Scan for the cell matching the given text and deliver its (X, Y) coordinate at center. 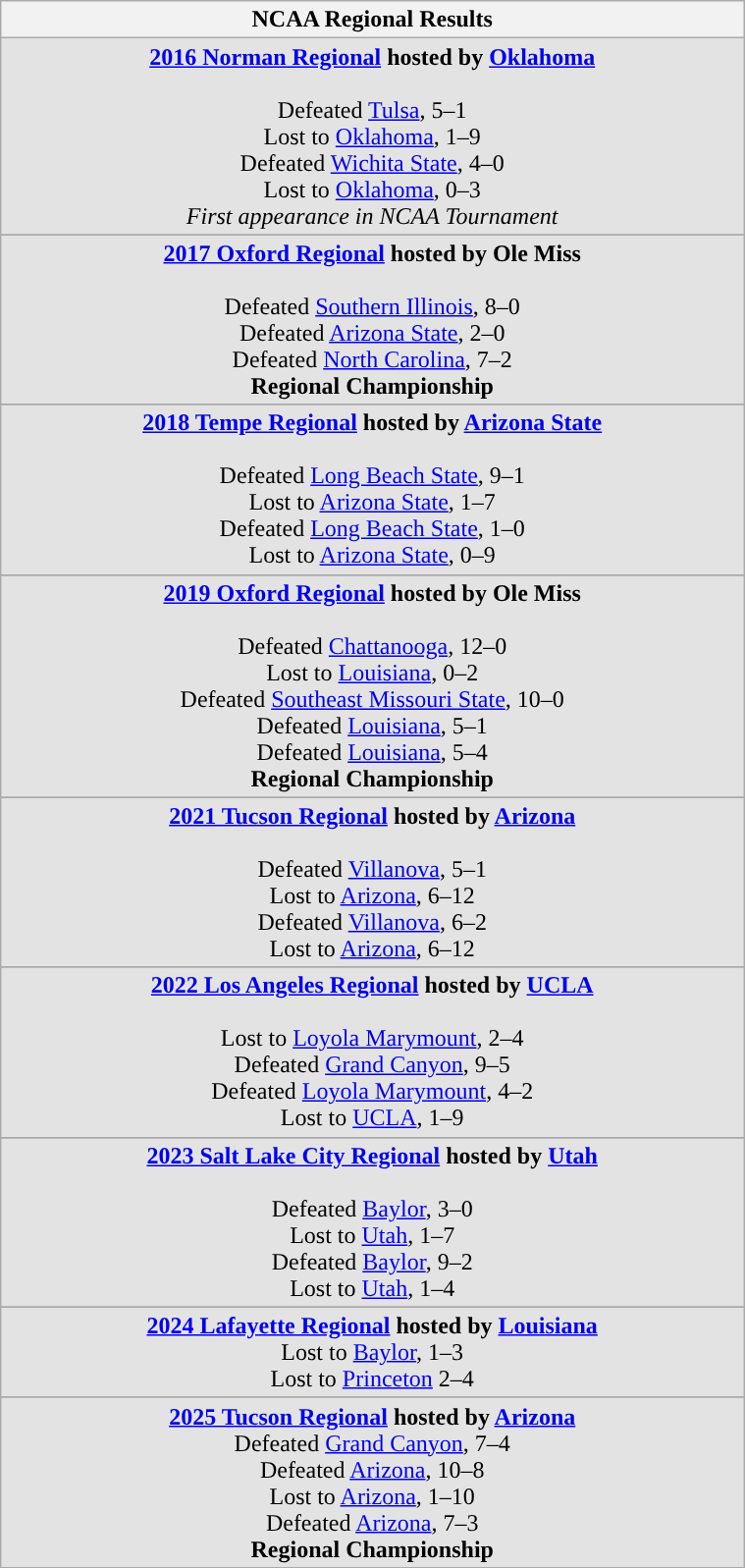
2024 Lafayette Regional hosted by Louisiana Lost to Baylor, 1–3 Lost to Princeton 2–4 (373, 1352)
NCAA Regional Results (373, 20)
2021 Tucson Regional hosted by ArizonaDefeated Villanova, 5–1 Lost to Arizona, 6–12 Defeated Villanova, 6–2 Lost to Arizona, 6–12 (373, 882)
2017 Oxford Regional hosted by Ole MissDefeated Southern Illinois, 8–0 Defeated Arizona State, 2–0 Defeated North Carolina, 7–2 Regional Championship (373, 320)
2022 Los Angeles Regional hosted by UCLALost to Loyola Marymount, 2–4 Defeated Grand Canyon, 9–5 Defeated Loyola Marymount, 4–2 Lost to UCLA, 1–9 (373, 1053)
2023 Salt Lake City Regional hosted by UtahDefeated Baylor, 3–0 Lost to Utah, 1–7 Defeated Baylor, 9–2 Lost to Utah, 1–4 (373, 1221)
